From the cell containing the given text, extract its center point as (X, Y) coordinate. 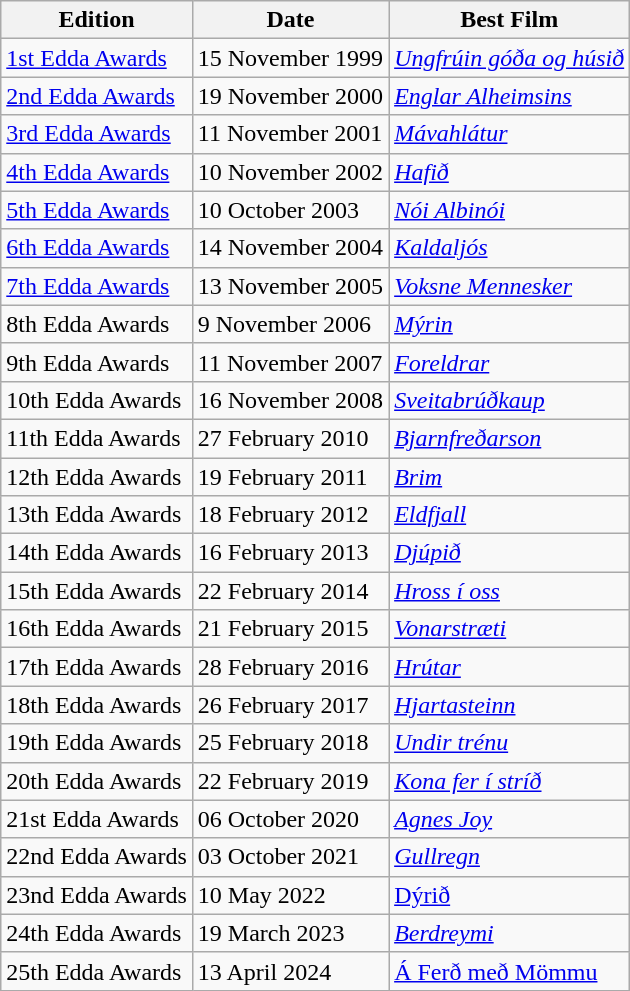
3rd Edda Awards (97, 134)
Edition (97, 20)
Agnes Joy (510, 819)
Hrútar (510, 667)
Berdreymi (510, 933)
22 February 2019 (290, 781)
18th Edda Awards (97, 705)
Foreldrar (510, 362)
Gullregn (510, 857)
Undir trénu (510, 743)
Vonarstræti (510, 629)
11 November 2007 (290, 362)
Englar Alheimsins (510, 96)
8th Edda Awards (97, 324)
7th Edda Awards (97, 286)
23nd Edda Awards (97, 895)
Mávahlátur (510, 134)
Date (290, 20)
2nd Edda Awards (97, 96)
Bjarnfreðarson (510, 438)
Sveitabrúðkaup (510, 400)
17th Edda Awards (97, 667)
Djúpið (510, 553)
Best Film (510, 20)
Nói Albinói (510, 210)
Eldfjall (510, 515)
22nd Edda Awards (97, 857)
10 October 2003 (290, 210)
22 February 2014 (290, 591)
20th Edda Awards (97, 781)
28 February 2016 (290, 667)
13 April 2024 (290, 971)
4th Edda Awards (97, 172)
27 February 2010 (290, 438)
06 October 2020 (290, 819)
21 February 2015 (290, 629)
Hafið (510, 172)
10th Edda Awards (97, 400)
Brim (510, 477)
Kona fer í stríð (510, 781)
14 November 2004 (290, 248)
Mýrin (510, 324)
25 February 2018 (290, 743)
Hjartasteinn (510, 705)
1st Edda Awards (97, 58)
25th Edda Awards (97, 971)
21st Edda Awards (97, 819)
19 November 2000 (290, 96)
10 November 2002 (290, 172)
16th Edda Awards (97, 629)
16 November 2008 (290, 400)
Á Ferð með Mömmu (510, 971)
16 February 2013 (290, 553)
03 October 2021 (290, 857)
10 May 2022 (290, 895)
13 November 2005 (290, 286)
18 February 2012 (290, 515)
Kaldaljós (510, 248)
14th Edda Awards (97, 553)
5th Edda Awards (97, 210)
Dýrið (510, 895)
Voksne Mennesker (510, 286)
15 November 1999 (290, 58)
19th Edda Awards (97, 743)
26 February 2017 (290, 705)
Hross í oss (510, 591)
19 March 2023 (290, 933)
9 November 2006 (290, 324)
19 February 2011 (290, 477)
13th Edda Awards (97, 515)
6th Edda Awards (97, 248)
24th Edda Awards (97, 933)
11th Edda Awards (97, 438)
12th Edda Awards (97, 477)
Ungfrúin góða og húsið (510, 58)
9th Edda Awards (97, 362)
11 November 2001 (290, 134)
15th Edda Awards (97, 591)
